Output the [X, Y] coordinate of the center of the cell containing the given text.  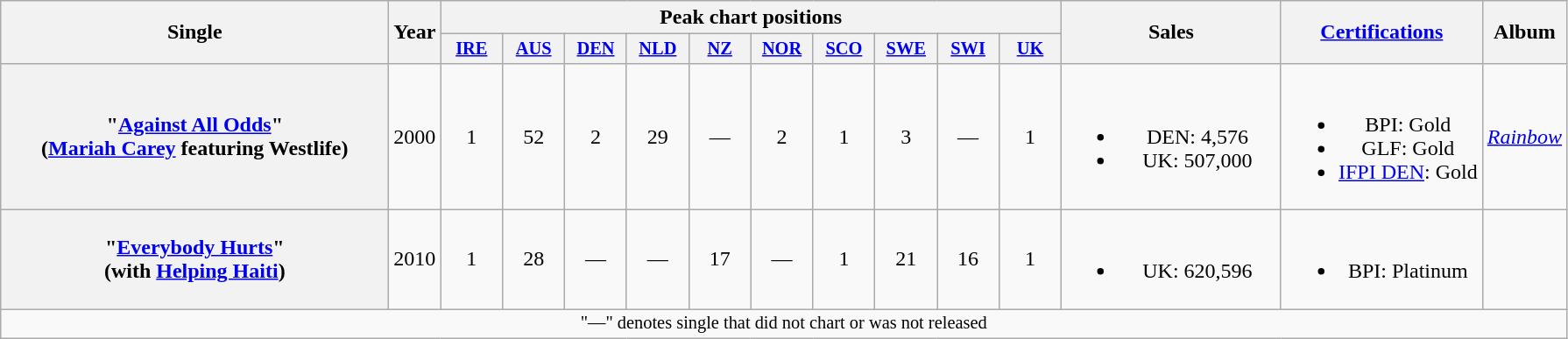
NZ [720, 49]
Certifications [1381, 32]
DEN: 4,576UK: 507,000 [1170, 137]
SCO [844, 49]
52 [534, 137]
"—" denotes single that did not chart or was not released [784, 324]
Peak chart positions [752, 18]
29 [657, 137]
Year [415, 32]
UK: 620,596 [1170, 259]
SWI [969, 49]
21 [906, 259]
AUS [534, 49]
Single [194, 32]
2000 [415, 137]
BPI: Platinum [1381, 259]
NLD [657, 49]
SWE [906, 49]
"Everybody Hurts"(with Helping Haiti) [194, 259]
BPI: GoldGLF: GoldIFPI DEN: Gold [1381, 137]
Rainbow [1524, 137]
Album [1524, 32]
Sales [1170, 32]
"Against All Odds"(Mariah Carey featuring Westlife) [194, 137]
DEN [596, 49]
16 [969, 259]
28 [534, 259]
2010 [415, 259]
3 [906, 137]
NOR [781, 49]
IRE [471, 49]
UK [1030, 49]
17 [720, 259]
